Pinpoint the cell where the given text exists, returning its [X, Y] midpoint coordinate. 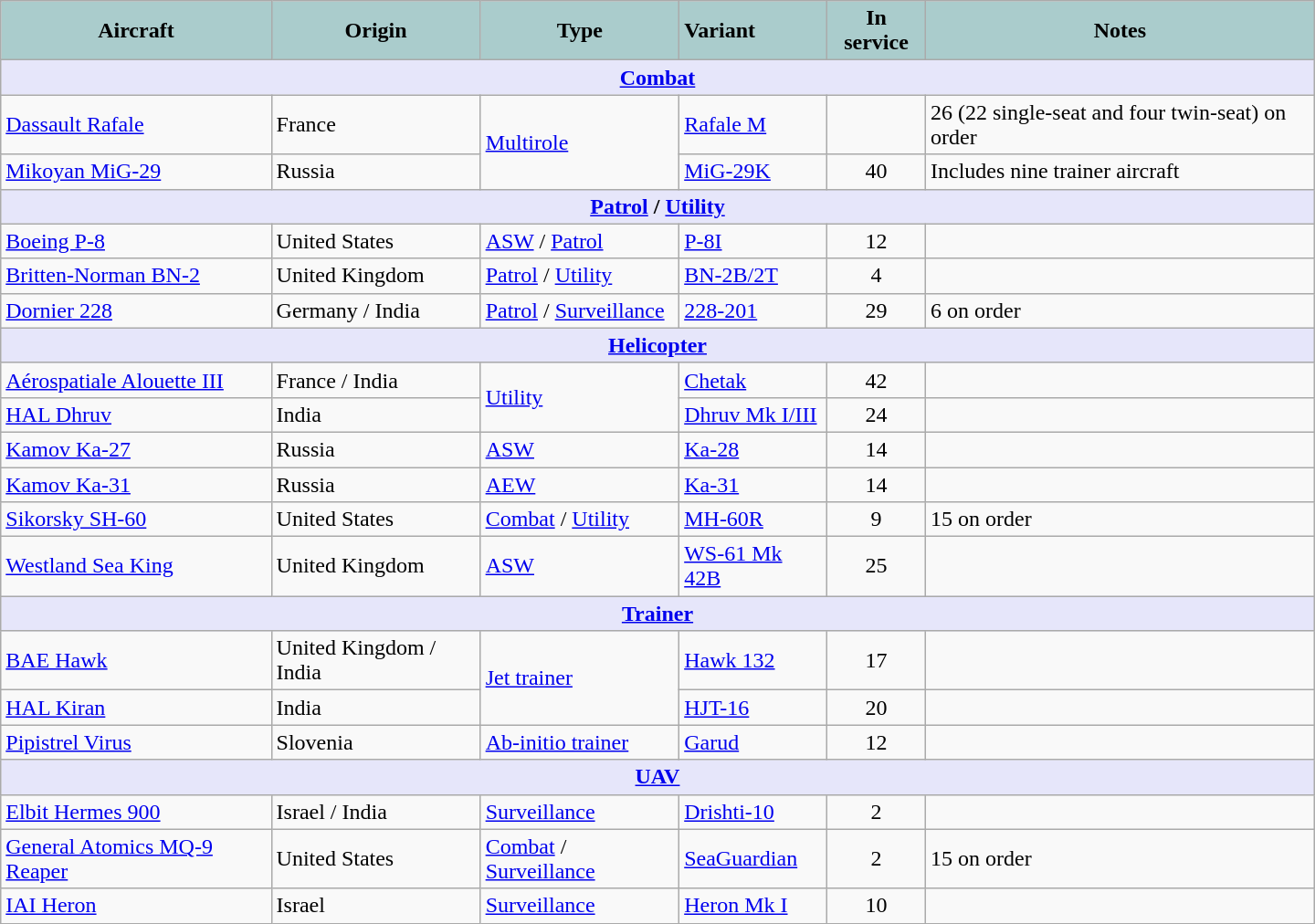
42 [877, 380]
Helicopter [657, 345]
UAV [657, 777]
General Atomics MQ-9 Reaper [136, 858]
Israel / India [376, 812]
Israel [376, 906]
Dassault Rafale [136, 124]
Drishti-10 [753, 812]
Includes nine trainer aircraft [1120, 172]
Germany / India [376, 310]
20 [877, 708]
25 [877, 566]
Dhruv Mk I/III [753, 415]
ASW / Patrol [580, 241]
Origin [376, 31]
10 [877, 906]
Ab-initio trainer [580, 742]
Type [580, 31]
Kamov Ka-31 [136, 485]
Britten-Norman BN-2 [136, 276]
United Kingdom / India [376, 661]
In service [877, 31]
Pipistrel Virus [136, 742]
SeaGuardian [753, 858]
Aircraft [136, 31]
Heron Mk I [753, 906]
Combat / Utility [580, 520]
Trainer [657, 614]
Elbit Hermes 900 [136, 812]
Combat [657, 78]
26 (22 single-seat and four twin-seat) on order [1120, 124]
Chetak [753, 380]
France [376, 124]
4 [877, 276]
HAL Dhruv [136, 415]
Kamov Ka-27 [136, 449]
WS-61 Mk 42B [753, 566]
Jet trainer [580, 677]
BN-2B/2T [753, 276]
Slovenia [376, 742]
Boeing P-8 [136, 241]
40 [877, 172]
Notes [1120, 31]
Combat / Surveillance [580, 858]
Mikoyan MiG-29 [136, 172]
Multirole [580, 142]
Dornier 228 [136, 310]
Variant [753, 31]
BAE Hawk [136, 661]
Hawk 132 [753, 661]
HAL Kiran [136, 708]
IAI Heron [136, 906]
29 [877, 310]
AEW [580, 485]
MiG-29K [753, 172]
Rafale M [753, 124]
228-201 [753, 310]
Utility [580, 397]
9 [877, 520]
France / India [376, 380]
P-8I [753, 241]
Westland Sea King [136, 566]
Ka-31 [753, 485]
Ka-28 [753, 449]
6 on order [1120, 310]
Garud [753, 742]
HJT-16 [753, 708]
Sikorsky SH-60 [136, 520]
Aérospatiale Alouette III [136, 380]
17 [877, 661]
MH-60R [753, 520]
Patrol / Surveillance [580, 310]
24 [877, 415]
